Return the (x, y) coordinate for the center point of the cell that contains the specified text.  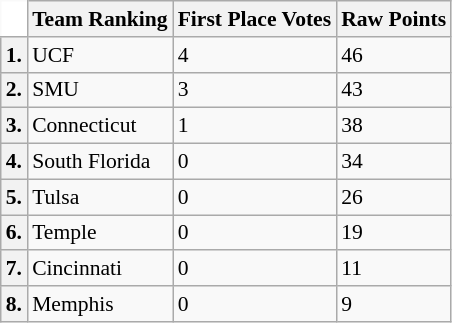
Team Ranking (100, 19)
Cincinnati (100, 269)
South Florida (100, 162)
11 (394, 269)
Tulsa (100, 197)
First Place Votes (255, 19)
34 (394, 162)
43 (394, 90)
Connecticut (100, 126)
8. (14, 304)
9 (394, 304)
UCF (100, 55)
38 (394, 126)
7. (14, 269)
4. (14, 162)
46 (394, 55)
4 (255, 55)
Temple (100, 233)
3. (14, 126)
3 (255, 90)
1. (14, 55)
Memphis (100, 304)
SMU (100, 90)
Raw Points (394, 19)
5. (14, 197)
6. (14, 233)
2. (14, 90)
26 (394, 197)
1 (255, 126)
19 (394, 233)
